Find where the given text appears and provide that cell's center as [x, y] coordinate. 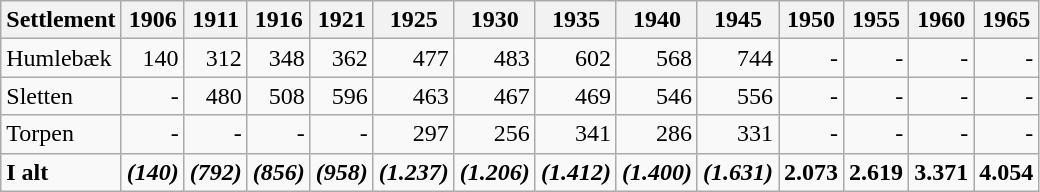
(958) [342, 172]
596 [342, 96]
556 [738, 96]
(792) [216, 172]
348 [278, 58]
467 [494, 96]
256 [494, 134]
1906 [152, 20]
1940 [656, 20]
4.054 [1006, 172]
483 [494, 58]
1960 [942, 20]
1935 [576, 20]
(1.400) [656, 172]
1945 [738, 20]
1925 [414, 20]
(1.631) [738, 172]
140 [152, 58]
Torpen [61, 134]
744 [738, 58]
Settlement [61, 20]
341 [576, 134]
508 [278, 96]
1950 [812, 20]
Sletten [61, 96]
I alt [61, 172]
(1.206) [494, 172]
1921 [342, 20]
(140) [152, 172]
477 [414, 58]
Humlebæk [61, 58]
2.619 [876, 172]
480 [216, 96]
297 [414, 134]
1965 [1006, 20]
1911 [216, 20]
546 [656, 96]
(1.237) [414, 172]
3.371 [942, 172]
286 [656, 134]
1916 [278, 20]
463 [414, 96]
1930 [494, 20]
312 [216, 58]
1955 [876, 20]
602 [576, 58]
568 [656, 58]
2.073 [812, 172]
(1.412) [576, 172]
(856) [278, 172]
362 [342, 58]
331 [738, 134]
469 [576, 96]
